Provide the [x, y] coordinate of the cell's center where the given text is located.  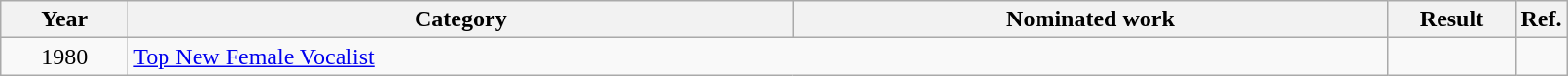
Nominated work [1090, 19]
Ref. [1542, 19]
Year [64, 19]
Result [1452, 19]
1980 [64, 57]
Top New Female Vocalist [758, 57]
Category [461, 19]
